Provide the (X, Y) coordinate of the cell's center where the given text is located.  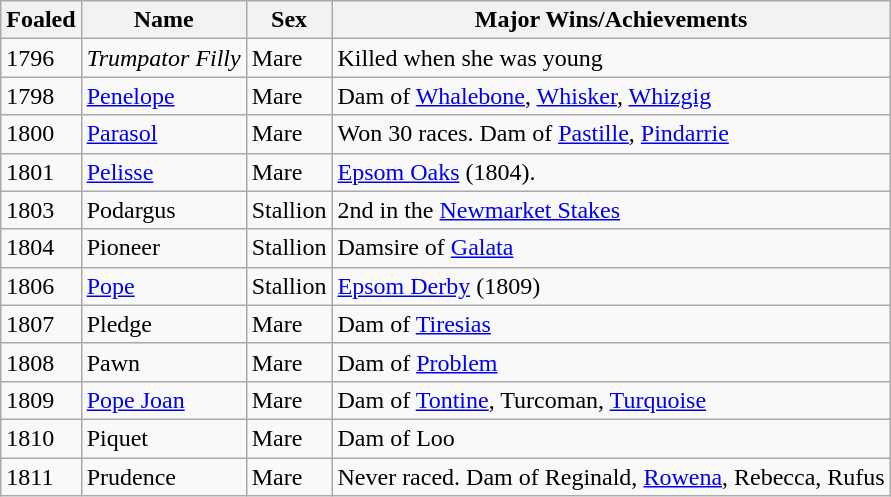
2nd in the Newmarket Stakes (611, 210)
Dam of Loo (611, 438)
Pledge (164, 324)
Trumpator Filly (164, 58)
Won 30 races. Dam of Pastille, Pindarrie (611, 134)
1811 (41, 477)
Pioneer (164, 248)
Major Wins/Achievements (611, 20)
1804 (41, 248)
Penelope (164, 96)
Piquet (164, 438)
Dam of Tiresias (611, 324)
Never raced. Dam of Reginald, Rowena, Rebecca, Rufus (611, 477)
Pawn (164, 362)
1806 (41, 286)
Epsom Oaks (1804). (611, 172)
Dam of Whalebone, Whisker, Whizgig (611, 96)
1796 (41, 58)
Sex (289, 20)
Dam of Problem (611, 362)
1809 (41, 400)
Pope Joan (164, 400)
1808 (41, 362)
Damsire of Galata (611, 248)
Dam of Tontine, Turcoman, Turquoise (611, 400)
Pelisse (164, 172)
1798 (41, 96)
Epsom Derby (1809) (611, 286)
1810 (41, 438)
1807 (41, 324)
1800 (41, 134)
1801 (41, 172)
Prudence (164, 477)
Pope (164, 286)
Foaled (41, 20)
Killed when she was young (611, 58)
Name (164, 20)
Parasol (164, 134)
1803 (41, 210)
Podargus (164, 210)
